Locate the cell with the specified text and output its [X, Y] center coordinate. 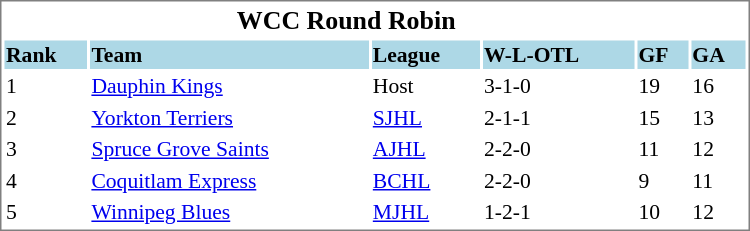
2-1-1 [558, 118]
BCHL [425, 180]
League [425, 54]
Dauphin Kings [229, 86]
Host [425, 86]
9 [662, 180]
Rank [45, 54]
Winnipeg Blues [229, 212]
Team [229, 54]
WCC Round Robin [346, 20]
MJHL [425, 212]
1 [45, 86]
SJHL [425, 118]
Yorkton Terriers [229, 118]
2 [45, 118]
GF [662, 54]
1-2-1 [558, 212]
AJHL [425, 149]
Spruce Grove Saints [229, 149]
Coquitlam Express [229, 180]
W-L-OTL [558, 54]
3-1-0 [558, 86]
13 [718, 118]
5 [45, 212]
15 [662, 118]
4 [45, 180]
10 [662, 212]
16 [718, 86]
GA [718, 54]
19 [662, 86]
3 [45, 149]
